Capture the cell that displays the provided text and extract its (X, Y) central coordinate. 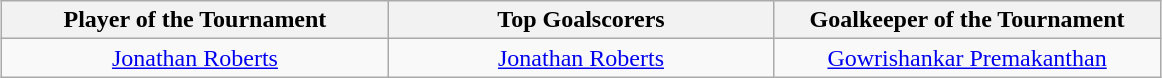
Gowrishankar Premakanthan (967, 58)
Top Goalscorers (581, 20)
Player of the Tournament (195, 20)
Goalkeeper of the Tournament (967, 20)
